Identify which cell holds the provided text, then report its [X, Y] central coordinate. 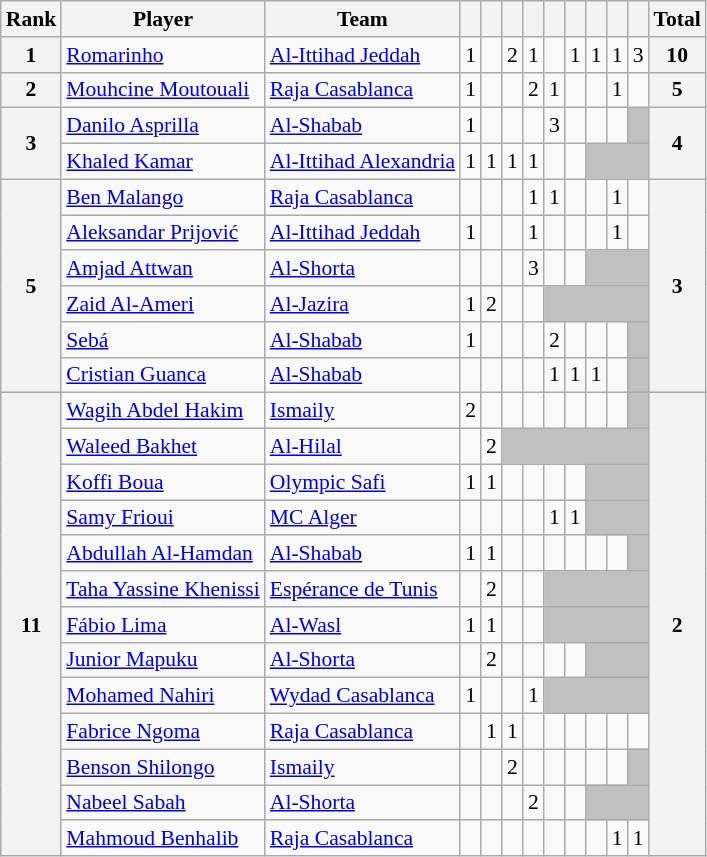
Mahmoud Benhalib [162, 839]
Abdullah Al-Hamdan [162, 554]
Rank [32, 19]
Nabeel Sabah [162, 803]
Amjad Attwan [162, 269]
Zaid Al-Ameri [162, 304]
Mouhcine Moutouali [162, 90]
Espérance de Tunis [362, 589]
Koffi Boua [162, 482]
Cristian Guanca [162, 375]
Danilo Asprilla [162, 126]
Aleksandar Prijović [162, 233]
Al-Hilal [362, 447]
Al-Ittihad Alexandria [362, 162]
11 [32, 624]
Khaled Kamar [162, 162]
Romarinho [162, 55]
Wydad Casablanca [362, 696]
Total [676, 19]
Wagih Abdel Hakim [162, 411]
Taha Yassine Khenissi [162, 589]
Fabrice Ngoma [162, 732]
Fábio Lima [162, 625]
Mohamed Nahiri [162, 696]
Player [162, 19]
Olympic Safi [362, 482]
Team [362, 19]
Junior Mapuku [162, 660]
Sebá [162, 340]
4 [676, 144]
Al-Jazira [362, 304]
Al-Wasl [362, 625]
Benson Shilongo [162, 767]
10 [676, 55]
MC Alger [362, 518]
Ben Malango [162, 197]
Waleed Bakhet [162, 447]
Samy Frioui [162, 518]
